Pinpoint the cell where the given text exists, returning its [X, Y] midpoint coordinate. 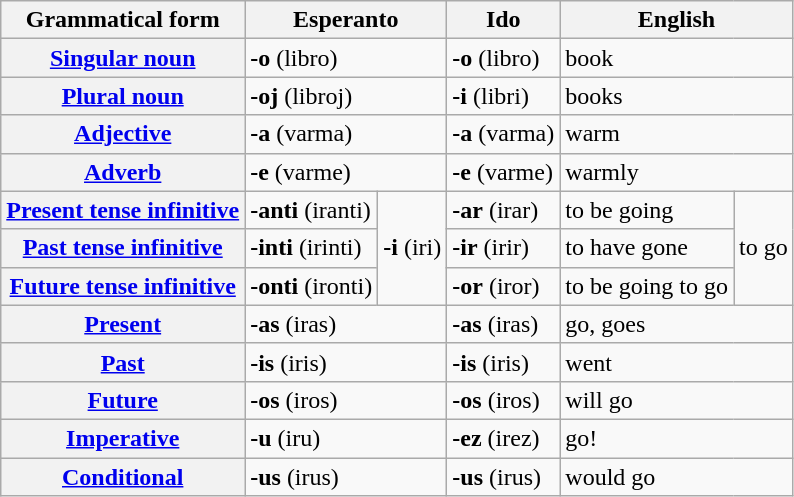
warm [676, 134]
go, goes [676, 324]
-oj (libroj) [346, 96]
Conditional [123, 477]
went [676, 362]
would go [676, 477]
Grammatical form [123, 20]
Past tense infinitive [123, 248]
go! [676, 438]
to be going [647, 210]
-ez (irez) [504, 438]
-i (libri) [504, 96]
Past [123, 362]
Present [123, 324]
Ido [504, 20]
Plural noun [123, 96]
Future [123, 400]
-ar (irar) [504, 210]
to have gone [647, 248]
to be going to go [647, 286]
-ir (irir) [504, 248]
Present tense infinitive [123, 210]
book [676, 58]
-or (iror) [504, 286]
warmly [676, 172]
Singular noun [123, 58]
-anti (iranti) [312, 210]
-onti (ironti) [312, 286]
-inti (irinti) [312, 248]
English [676, 20]
Future tense infinitive [123, 286]
books [676, 96]
Adverb [123, 172]
-i (iri) [412, 248]
Imperative [123, 438]
will go [676, 400]
to go [764, 248]
Adjective [123, 134]
-u (iru) [346, 438]
Esperanto [346, 20]
